Return [x, y] of the center of cell containing provided text 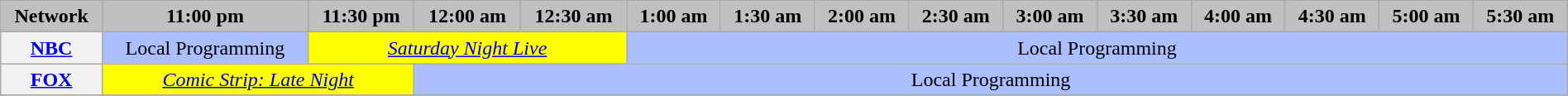
12:00 am [467, 17]
Network [51, 17]
FOX [51, 79]
4:00 am [1238, 17]
5:30 am [1520, 17]
2:00 am [862, 17]
12:30 am [573, 17]
11:00 pm [205, 17]
1:00 am [674, 17]
4:30 am [1332, 17]
11:30 pm [361, 17]
2:30 am [956, 17]
3:00 am [1050, 17]
NBC [51, 48]
1:30 am [767, 17]
5:00 am [1427, 17]
3:30 am [1144, 17]
Saturday Night Live [466, 48]
Comic Strip: Late Night [258, 79]
